Determine the [x, y] coordinate at the center of the cell enclosing the given text.  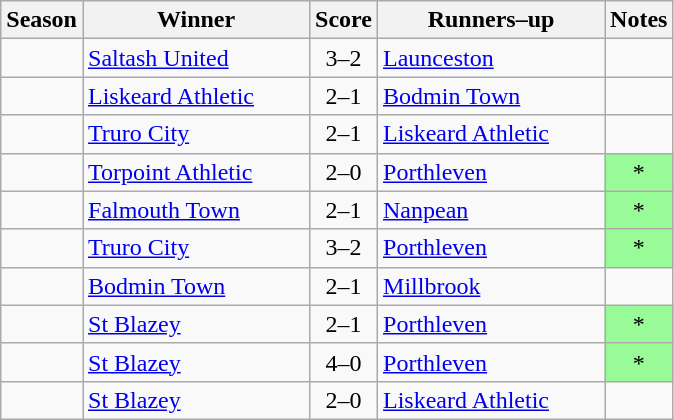
Season [42, 20]
Saltash United [196, 58]
Launceston [492, 58]
Torpoint Athletic [196, 172]
4–0 [344, 362]
Notes [639, 20]
Millbrook [492, 286]
Nanpean [492, 210]
Falmouth Town [196, 210]
Score [344, 20]
Winner [196, 20]
Runners–up [492, 20]
